From the cell containing the given text, extract its center point as (x, y) coordinate. 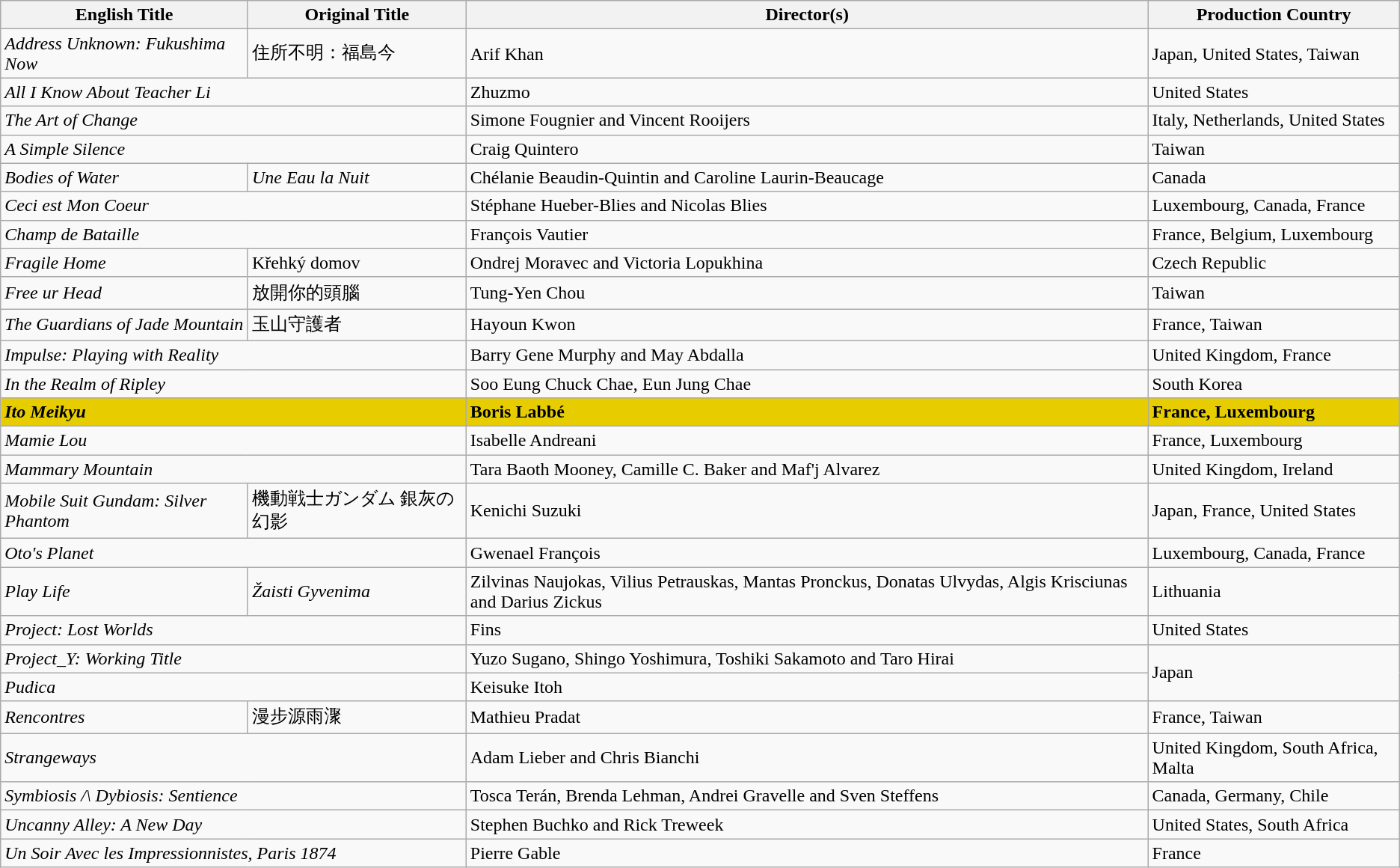
Address Unknown: Fukushima Now (124, 54)
Tara Baoth Mooney, Camille C. Baker and Maf'j Alvarez (807, 469)
漫步源雨㵵 (357, 717)
Italy, Netherlands, United States (1274, 120)
France (1274, 853)
Mobile Suit Gundam: Silver Phantom (124, 511)
Yuzo Sugano, Shingo Yoshimura, Toshiki Sakamoto and Taro Hirai (807, 658)
The Art of Change (233, 120)
機動戦士ガンダム 銀灰の幻影 (357, 511)
Adam Lieber and Chris Bianchi (807, 757)
Oto's Planet (233, 553)
Original Title (357, 15)
Kenichi Suzuki (807, 511)
Tosca Terán, Brenda Lehman, Andrei Gravelle and Sven Steffens (807, 796)
François Vautier (807, 234)
Tung-Yen Chou (807, 293)
Champ de Bataille (233, 234)
Hayoun Kwon (807, 325)
South Korea (1274, 384)
Strangeways (233, 757)
Křehký domov (357, 263)
Chélanie Beaudin-Quintin and Caroline Laurin-Beaucage (807, 177)
Pudica (233, 687)
玉山守護者 (357, 325)
Impulse: Playing with Reality (233, 355)
Boris Labbé (807, 412)
Uncanny Alley: A New Day (233, 825)
Un Soir Avec les Impressionnistes, Paris 1874 (233, 853)
United Kingdom, France (1274, 355)
Simone Fougnier and Vincent Rooijers (807, 120)
United Kingdom, Ireland (1274, 469)
Soo Eung Chuck Chae, Eun Jung Chae (807, 384)
Japan, France, United States (1274, 511)
All I Know About Teacher Li (233, 92)
住所不明：福島今 (357, 54)
Canada (1274, 177)
Stephen Buchko and Rick Treweek (807, 825)
Mammary Mountain (233, 469)
Fins (807, 630)
Project_Y: Working Title (233, 658)
United States, South Africa (1274, 825)
The Guardians of Jade Mountain (124, 325)
Ito Meikyu (233, 412)
Craig Quintero (807, 149)
English Title (124, 15)
Zilvinas Naujokas, Vilius Petrauskas, Mantas Pronckus, Donatas Ulvydas, Algis Krisciunas and Darius Zickus (807, 591)
Barry Gene Murphy and May Abdalla (807, 355)
Symbiosis /\ Dybiosis: Sentience (233, 796)
Bodies of Water (124, 177)
Mamie Lou (233, 441)
Fragile Home (124, 263)
Mathieu Pradat (807, 717)
Arif Khan (807, 54)
Zhuzmo (807, 92)
United Kingdom, South Africa, Malta (1274, 757)
Pierre Gable (807, 853)
Free ur Head (124, 293)
Director(s) (807, 15)
Žaisti Gyvenima (357, 591)
Une Eau la Nuit (357, 177)
放開你的頭腦 (357, 293)
Stéphane Hueber-Blies and Nicolas Blies (807, 206)
Japan (1274, 673)
Isabelle Andreani (807, 441)
Play Life (124, 591)
Japan, United States, Taiwan (1274, 54)
Production Country (1274, 15)
Rencontres (124, 717)
Lithuania (1274, 591)
Canada, Germany, Chile (1274, 796)
Project: Lost Worlds (233, 630)
Ceci est Mon Coeur (233, 206)
Ondrej Moravec and Victoria Lopukhina (807, 263)
A Simple Silence (233, 149)
Keisuke Itoh (807, 687)
France, Belgium, Luxembourg (1274, 234)
Gwenael François (807, 553)
Czech Republic (1274, 263)
In the Realm of Ripley (233, 384)
